For the text-containing cell, return its midpoint in (x, y) coordinate format. 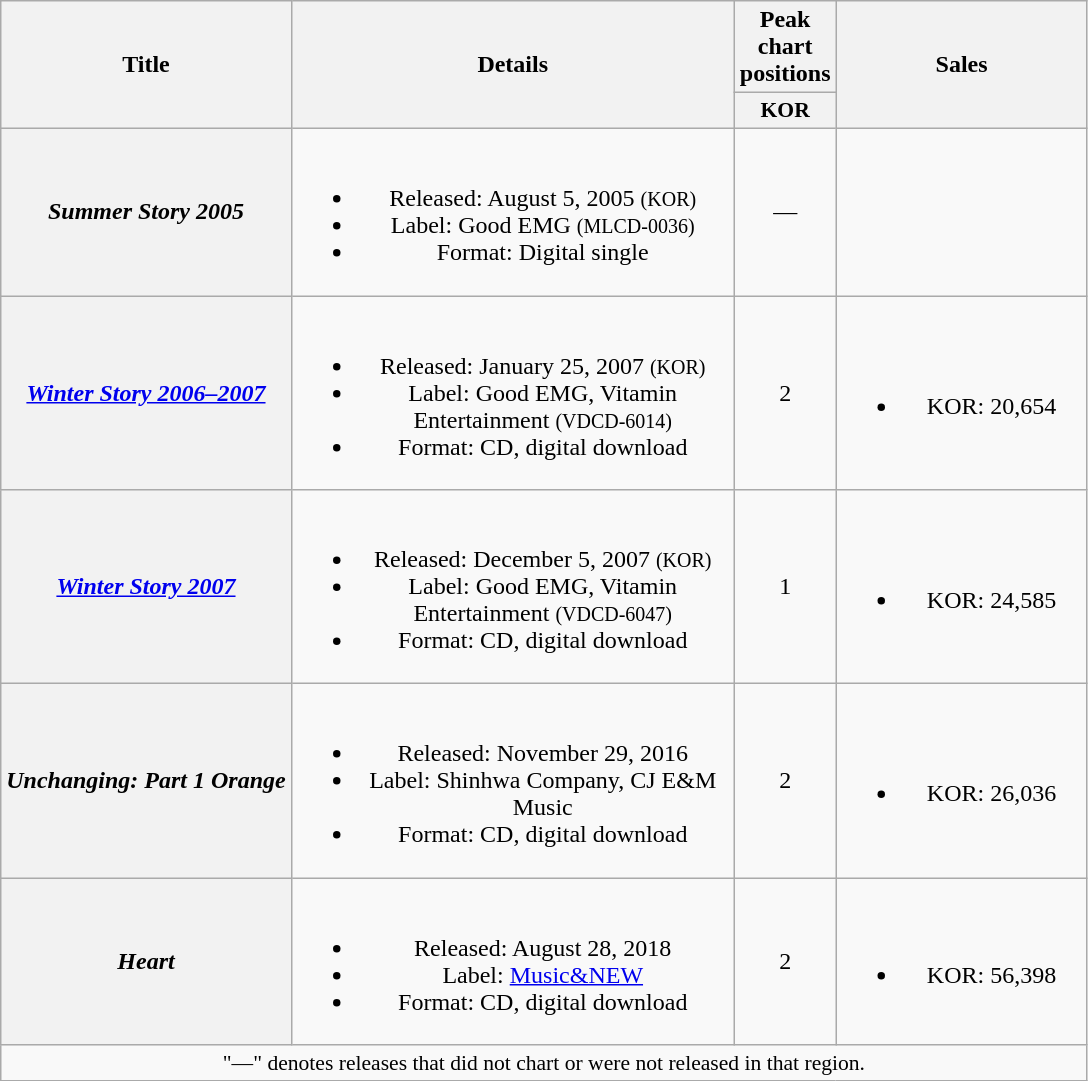
Title (146, 65)
Unchanging: Part 1 Orange (146, 781)
Released: August 5, 2005 (KOR)Label: Good EMG (MLCD-0036)Format: Digital single (512, 212)
KOR (785, 111)
Winter Story 2007 (146, 587)
Released: November 29, 2016Label: Shinhwa Company, CJ E&M MusicFormat: CD, digital download (512, 781)
KOR: 20,654 (962, 393)
Sales (962, 65)
Released: December 5, 2007 (KOR)Label: Good EMG, Vitamin Entertainment (VDCD-6047)Format: CD, digital download (512, 587)
Released: August 28, 2018Label: Music&NEWFormat: CD, digital download (512, 962)
Released: January 25, 2007 (KOR)Label: Good EMG, Vitamin Entertainment (VDCD-6014)Format: CD, digital download (512, 393)
Peak chart positions (785, 47)
Winter Story 2006–2007 (146, 393)
— (785, 212)
Details (512, 65)
KOR: 26,036 (962, 781)
KOR: 56,398 (962, 962)
1 (785, 587)
Heart (146, 962)
KOR: 24,585 (962, 587)
"—" denotes releases that did not chart or were not released in that region. (544, 1063)
Summer Story 2005 (146, 212)
